Pinpoint the cell where the given text exists, returning its (X, Y) midpoint coordinate. 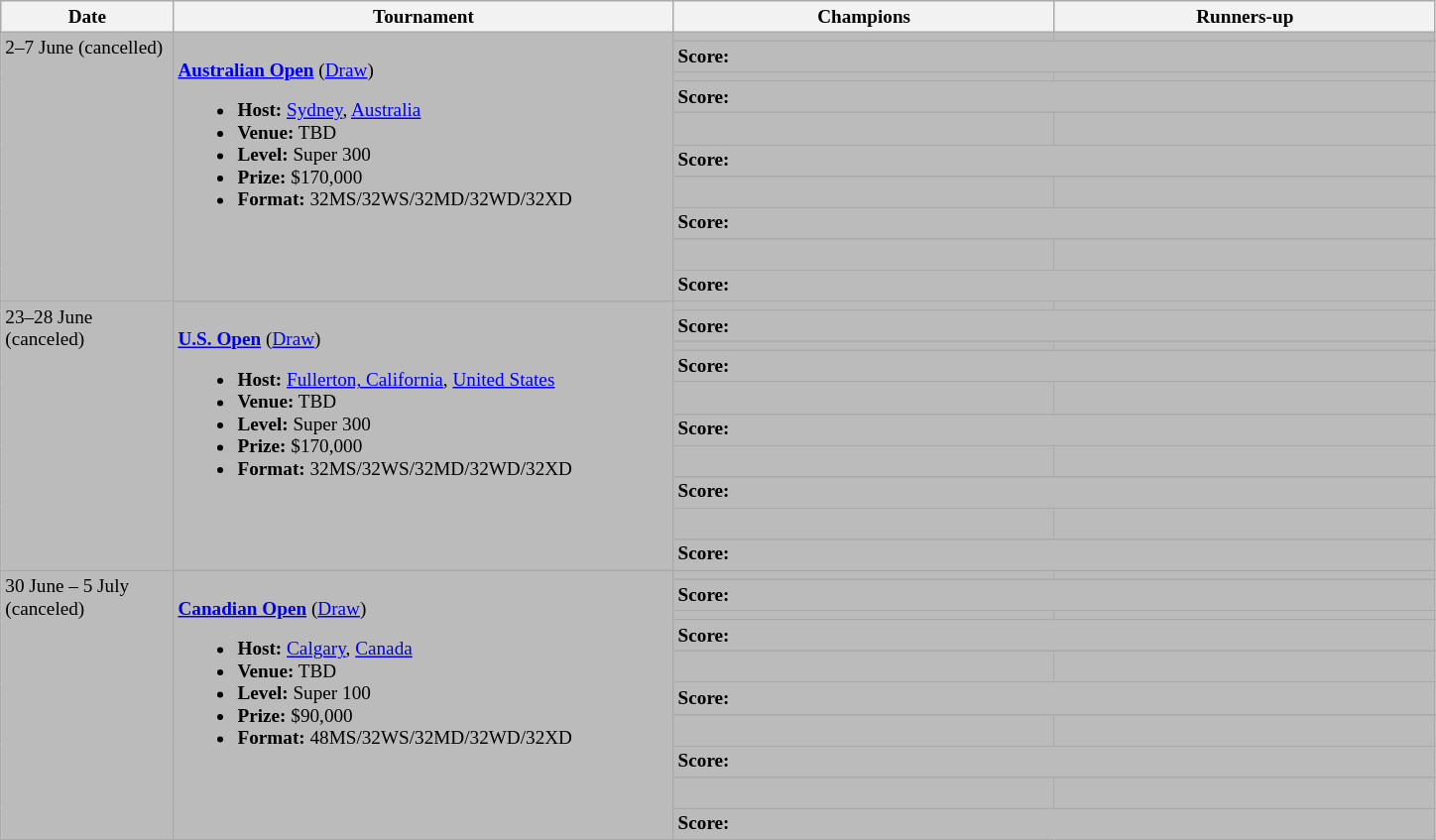
Tournament (423, 17)
Australian Open (Draw)Host: Sydney, AustraliaVenue: TBDLevel: Super 300Prize: $170,000Format: 32MS/32WS/32MD/32WD/32XD (423, 167)
Date (87, 17)
U.S. Open (Draw)Host: Fullerton, California, United StatesVenue: TBDLevel: Super 300Prize: $170,000Format: 32MS/32WS/32MD/32WD/32XD (423, 436)
Canadian Open (Draw)Host: Calgary, CanadaVenue: TBDLevel: Super 100Prize: $90,000Format: 48MS/32WS/32MD/32WD/32XD (423, 704)
2–7 June (cancelled) (87, 167)
Champions (864, 17)
30 June – 5 July (canceled) (87, 704)
23–28 June (canceled) (87, 436)
Runners-up (1245, 17)
